Scan for the cell matching the given text and deliver its [x, y] coordinate at center. 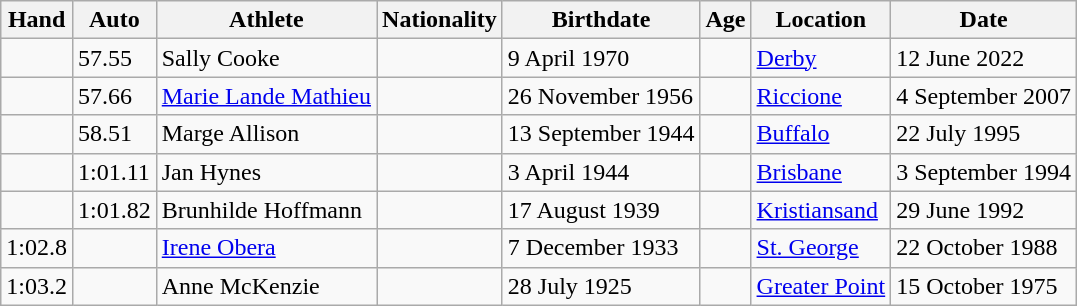
15 October 1975 [984, 286]
9 April 1970 [601, 58]
Auto [114, 20]
Sally Cooke [266, 58]
Riccione [821, 96]
28 July 1925 [601, 286]
1:01.82 [114, 210]
3 September 1994 [984, 172]
7 December 1933 [601, 248]
58.51 [114, 134]
Buffalo [821, 134]
Marie Lande Mathieu [266, 96]
1:02.8 [37, 248]
Anne McKenzie [266, 286]
Brunhilde Hoffmann [266, 210]
57.66 [114, 96]
Derby [821, 58]
Nationality [440, 20]
Location [821, 20]
26 November 1956 [601, 96]
3 April 1944 [601, 172]
Greater Point [821, 286]
Birthdate [601, 20]
4 September 2007 [984, 96]
Marge Allison [266, 134]
17 August 1939 [601, 210]
12 June 2022 [984, 58]
1:01.11 [114, 172]
1:03.2 [37, 286]
29 June 1992 [984, 210]
Date [984, 20]
Jan Hynes [266, 172]
Brisbane [821, 172]
22 October 1988 [984, 248]
St. George [821, 248]
Hand [37, 20]
Age [726, 20]
Athlete [266, 20]
13 September 1944 [601, 134]
57.55 [114, 58]
22 July 1995 [984, 134]
Kristiansand [821, 210]
Irene Obera [266, 248]
